Output the [x, y] coordinate of the center of the cell containing the given text.  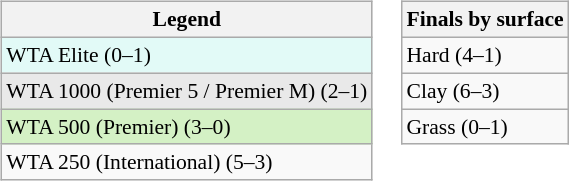
WTA Elite (0–1) [186, 55]
WTA 500 (Premier) (3–0) [186, 127]
Hard (4–1) [484, 55]
Finals by surface [484, 20]
Legend [186, 20]
WTA 1000 (Premier 5 / Premier M) (2–1) [186, 91]
Grass (0–1) [484, 127]
Clay (6–3) [484, 91]
WTA 250 (International) (5–3) [186, 162]
